Determine the (X, Y) coordinate at the center of the cell enclosing the given text.  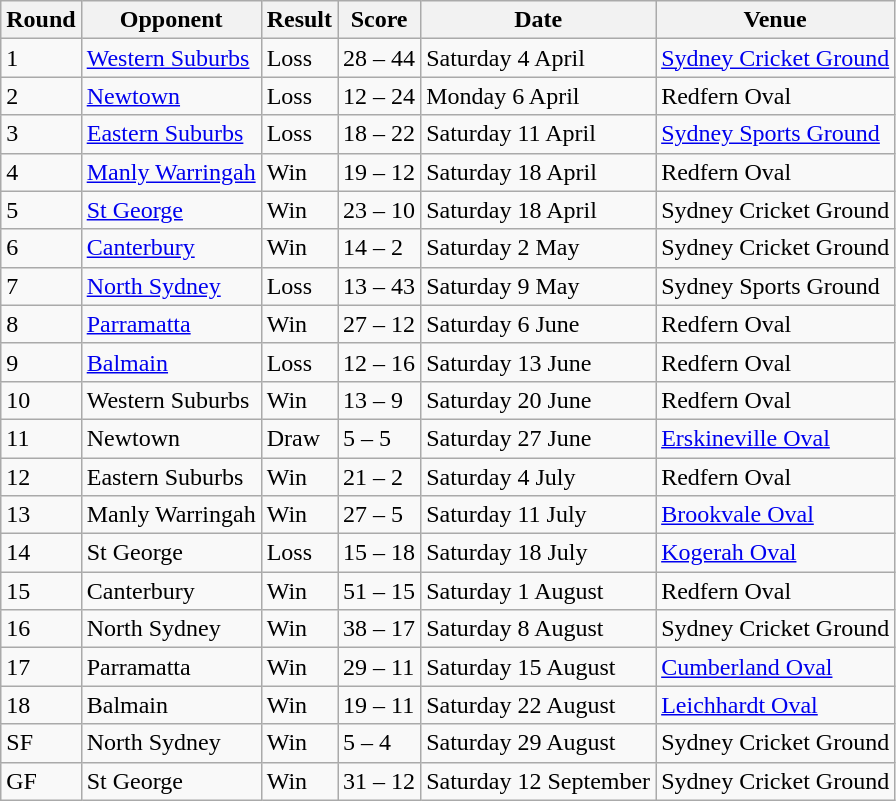
Venue (776, 20)
4 (41, 172)
29 – 11 (380, 667)
7 (41, 286)
Saturday 6 June (538, 324)
Leichhardt Oval (776, 705)
14 – 2 (380, 248)
6 (41, 248)
SF (41, 743)
Date (538, 20)
Saturday 11 April (538, 134)
Monday 6 April (538, 96)
18 (41, 705)
12 – 24 (380, 96)
Saturday 12 September (538, 781)
15 (41, 591)
11 (41, 438)
14 (41, 553)
10 (41, 400)
Saturday 22 August (538, 705)
19 – 11 (380, 705)
Erskineville Oval (776, 438)
2 (41, 96)
38 – 17 (380, 629)
Saturday 18 July (538, 553)
8 (41, 324)
3 (41, 134)
Saturday 20 June (538, 400)
15 – 18 (380, 553)
13 (41, 515)
Saturday 13 June (538, 362)
21 – 2 (380, 477)
Saturday 9 May (538, 286)
5 – 4 (380, 743)
GF (41, 781)
Round (41, 20)
19 – 12 (380, 172)
Kogerah Oval (776, 553)
Saturday 1 August (538, 591)
13 – 9 (380, 400)
Saturday 2 May (538, 248)
5 (41, 210)
16 (41, 629)
12 (41, 477)
Saturday 11 July (538, 515)
18 – 22 (380, 134)
Score (380, 20)
Brookvale Oval (776, 515)
Opponent (171, 20)
1 (41, 58)
Saturday 4 July (538, 477)
12 – 16 (380, 362)
27 – 12 (380, 324)
31 – 12 (380, 781)
Saturday 4 April (538, 58)
17 (41, 667)
Result (299, 20)
51 – 15 (380, 591)
9 (41, 362)
27 – 5 (380, 515)
Saturday 29 August (538, 743)
Saturday 15 August (538, 667)
28 – 44 (380, 58)
23 – 10 (380, 210)
Saturday 8 August (538, 629)
Saturday 27 June (538, 438)
Draw (299, 438)
5 – 5 (380, 438)
13 – 43 (380, 286)
Cumberland Oval (776, 667)
